Locate the cell with the specified text and output its (X, Y) center coordinate. 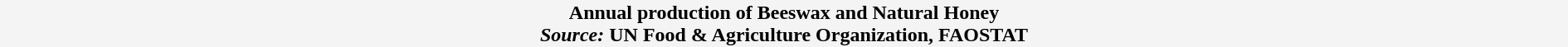
Annual production of Beeswax and Natural Honey Source: UN Food & Agriculture Organization, FAOSTAT (784, 23)
